Identify which cell holds the provided text, then report its [X, Y] central coordinate. 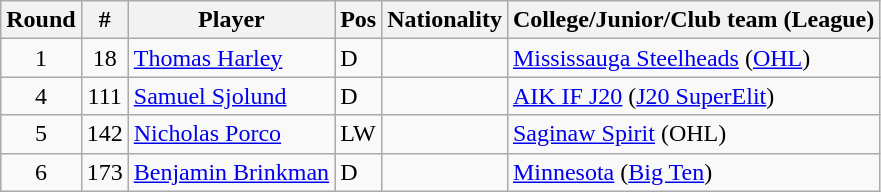
Round [41, 20]
Mississauga Steelheads (OHL) [693, 58]
173 [104, 172]
5 [41, 134]
Nationality [445, 20]
Thomas Harley [231, 58]
Benjamin Brinkman [231, 172]
18 [104, 58]
142 [104, 134]
Pos [358, 20]
6 [41, 172]
AIK IF J20 (J20 SuperElit) [693, 96]
111 [104, 96]
Saginaw Spirit (OHL) [693, 134]
College/Junior/Club team (League) [693, 20]
# [104, 20]
Nicholas Porco [231, 134]
Minnesota (Big Ten) [693, 172]
LW [358, 134]
Player [231, 20]
1 [41, 58]
Samuel Sjolund [231, 96]
4 [41, 96]
